Scan for the cell matching the given text and deliver its (X, Y) coordinate at center. 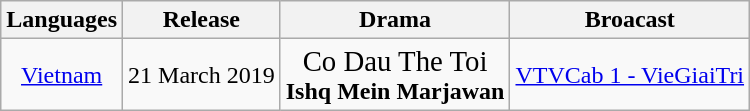
Languages (62, 20)
Vietnam (62, 74)
Release (202, 20)
Broacast (630, 20)
21 March 2019 (202, 74)
Co Dau The ToiIshq Mein Marjawan (395, 74)
VTVCab 1 - VieGiaiTri (630, 74)
Drama (395, 20)
